Find where the given text appears and provide that cell's center as [x, y] coordinate. 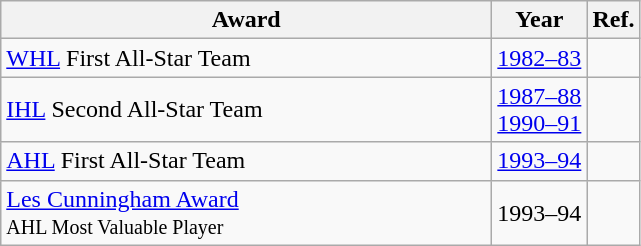
Year [540, 20]
1982–83 [540, 58]
AHL First All-Star Team [246, 161]
IHL Second All-Star Team [246, 110]
Ref. [614, 20]
Les Cunningham AwardAHL Most Valuable Player [246, 212]
WHL First All-Star Team [246, 58]
1987–881990–91 [540, 110]
Award [246, 20]
